From the cell containing the given text, extract its center point as [X, Y] coordinate. 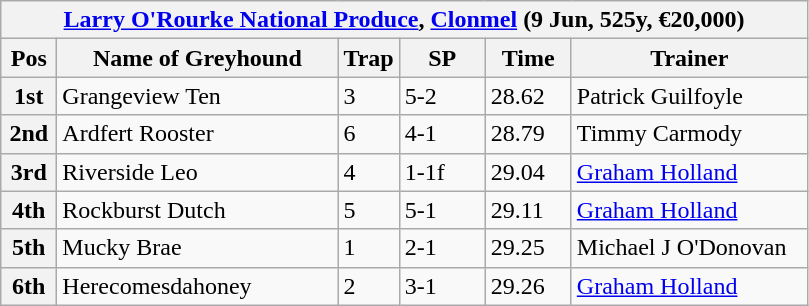
29.04 [528, 172]
Grangeview Ten [198, 96]
Herecomesdahoney [198, 286]
3-1 [442, 286]
Rockburst Dutch [198, 210]
Trap [368, 58]
4th [29, 210]
6th [29, 286]
5 [368, 210]
28.62 [528, 96]
Patrick Guilfoyle [689, 96]
Ardfert Rooster [198, 134]
29.26 [528, 286]
4-1 [442, 134]
29.11 [528, 210]
3 [368, 96]
4 [368, 172]
1 [368, 248]
2 [368, 286]
Michael J O'Donovan [689, 248]
5-2 [442, 96]
Trainer [689, 58]
29.25 [528, 248]
Mucky Brae [198, 248]
5th [29, 248]
Name of Greyhound [198, 58]
Time [528, 58]
3rd [29, 172]
2-1 [442, 248]
28.79 [528, 134]
1-1f [442, 172]
Larry O'Rourke National Produce, Clonmel (9 Jun, 525y, €20,000) [404, 20]
1st [29, 96]
SP [442, 58]
Timmy Carmody [689, 134]
Pos [29, 58]
6 [368, 134]
2nd [29, 134]
5-1 [442, 210]
Riverside Leo [198, 172]
